Pinpoint the cell where the given text exists, returning its (X, Y) midpoint coordinate. 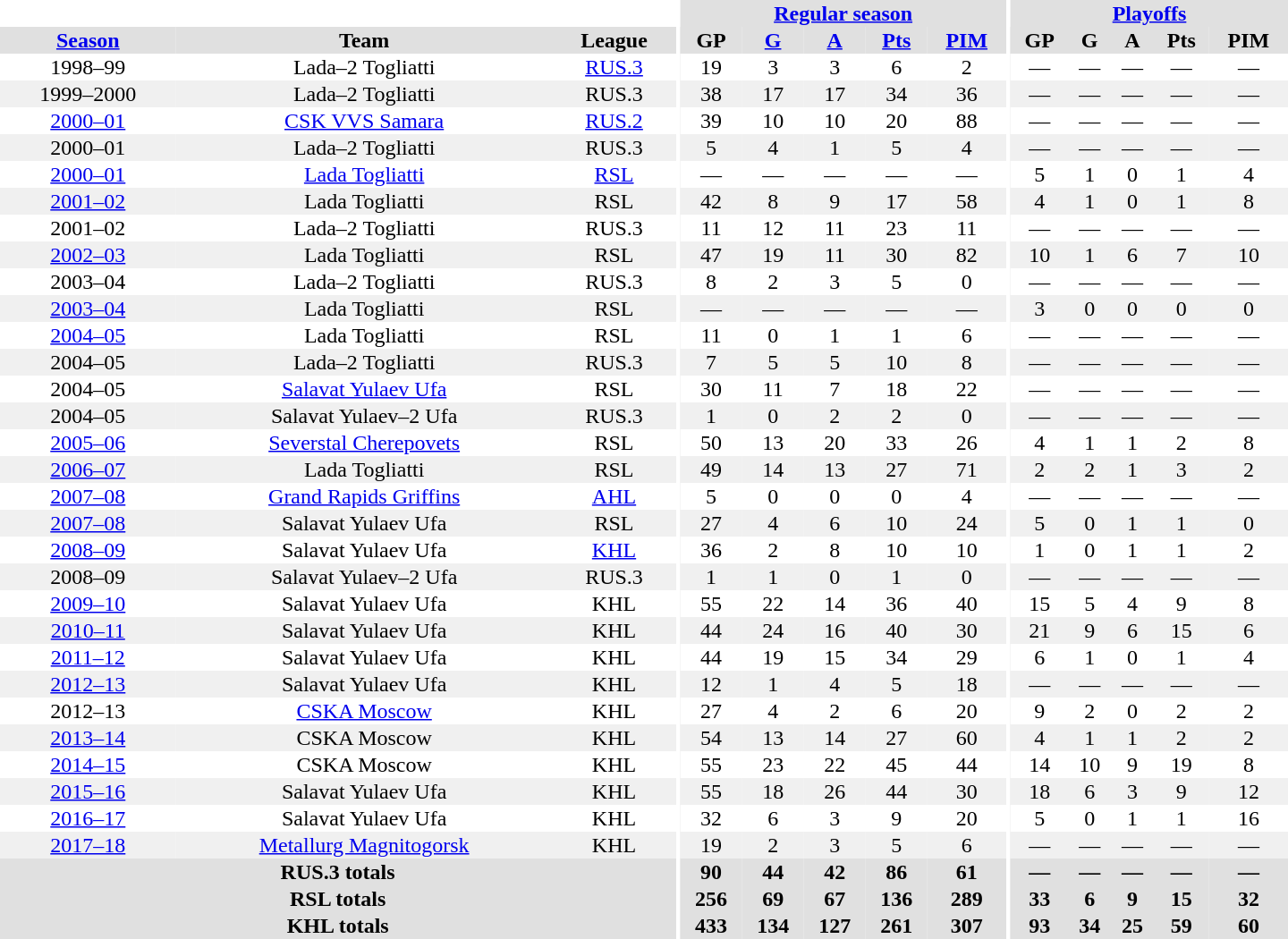
KHL totals (338, 926)
1998–99 (88, 67)
2016–17 (88, 818)
45 (896, 765)
2014–15 (88, 765)
86 (896, 872)
38 (712, 94)
2002–03 (88, 255)
93 (1039, 926)
71 (967, 469)
League (614, 40)
54 (712, 738)
90 (712, 872)
47 (712, 255)
88 (967, 121)
21 (1039, 630)
127 (835, 926)
Regular season (843, 13)
261 (896, 926)
Team (365, 40)
CSK VVS Samara (365, 121)
2006–07 (88, 469)
Playoffs (1149, 13)
58 (967, 201)
307 (967, 926)
1999–2000 (88, 94)
Grand Rapids Griffins (365, 496)
AHL (614, 496)
RUS.2 (614, 121)
2015–16 (88, 791)
69 (773, 899)
2005–06 (88, 443)
50 (712, 443)
2017–18 (88, 845)
Season (88, 40)
RSL totals (338, 899)
433 (712, 926)
RUS.3 totals (338, 872)
2010–11 (88, 630)
25 (1132, 926)
39 (712, 121)
Severstal Cherepovets (365, 443)
82 (967, 255)
29 (967, 657)
2011–12 (88, 657)
256 (712, 899)
59 (1182, 926)
289 (967, 899)
Metallurg Magnitogorsk (365, 845)
2013–14 (88, 738)
2009–10 (88, 604)
136 (896, 899)
61 (967, 872)
134 (773, 926)
49 (712, 469)
67 (835, 899)
